Search for the cell housing the specified text and yield its [X, Y] center coordinate. 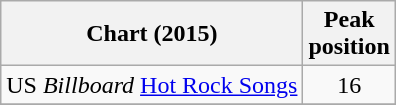
US Billboard Hot Rock Songs [152, 85]
16 [349, 85]
Peakposition [349, 34]
Chart (2015) [152, 34]
